Return the (x, y) coordinate for the center point of the cell that contains the specified text.  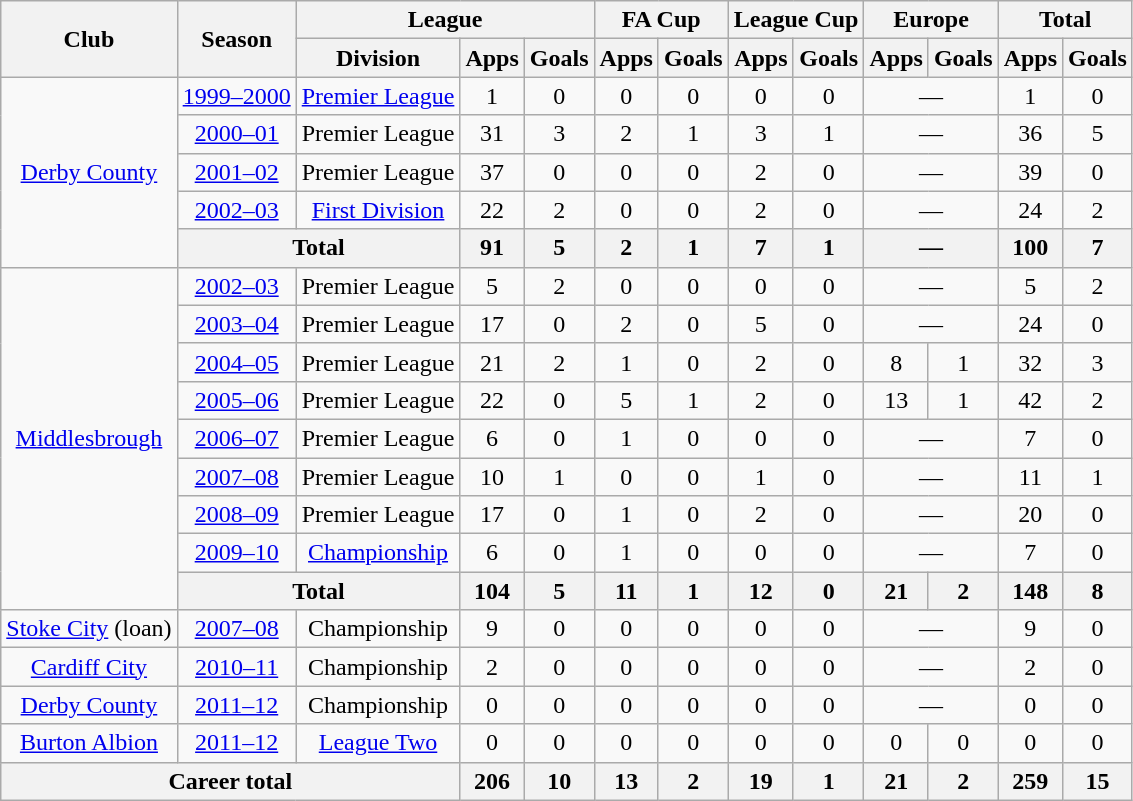
Career total (230, 781)
League (445, 20)
2005–06 (236, 400)
31 (492, 134)
19 (760, 781)
Club (89, 39)
Burton Albion (89, 743)
Middlesbrough (89, 438)
Cardiff City (89, 667)
FA Cup (661, 20)
2001–02 (236, 172)
Europe (931, 20)
1999–2000 (236, 96)
Stoke City (loan) (89, 629)
First Division (378, 210)
259 (1030, 781)
37 (492, 172)
42 (1030, 400)
206 (492, 781)
32 (1030, 362)
20 (1030, 515)
2010–11 (236, 667)
2008–09 (236, 515)
League Cup (796, 20)
15 (1098, 781)
148 (1030, 591)
100 (1030, 248)
12 (760, 591)
2000–01 (236, 134)
League Two (378, 743)
Division (378, 58)
2009–10 (236, 553)
2003–04 (236, 324)
Season (236, 39)
2004–05 (236, 362)
2006–07 (236, 438)
104 (492, 591)
91 (492, 248)
36 (1030, 134)
39 (1030, 172)
